Identify which cell holds the provided text, then report its (x, y) central coordinate. 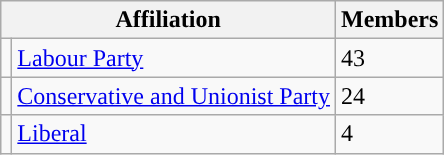
Liberal (174, 134)
24 (390, 96)
Labour Party (174, 58)
Members (390, 20)
43 (390, 58)
4 (390, 134)
Affiliation (168, 20)
Conservative and Unionist Party (174, 96)
